Scan for the cell matching the given text and deliver its [X, Y] coordinate at center. 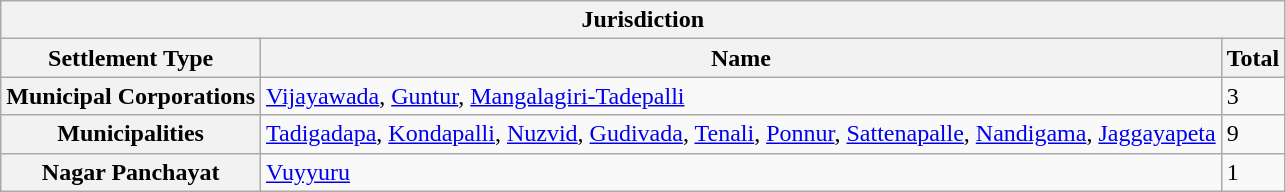
9 [1253, 134]
Vijayawada, Guntur, Mangalagiri-Tadepalli [742, 96]
Municipalities [131, 134]
Vuyyuru [742, 172]
Nagar Panchayat [131, 172]
Name [742, 58]
Settlement Type [131, 58]
1 [1253, 172]
Jurisdiction [643, 20]
Municipal Corporations [131, 96]
Total [1253, 58]
Tadigadapa, Kondapalli, Nuzvid, Gudivada, Tenali, Ponnur, Sattenapalle, Nandigama, Jaggayapeta [742, 134]
3 [1253, 96]
